Search for the cell housing the specified text and yield its [x, y] center coordinate. 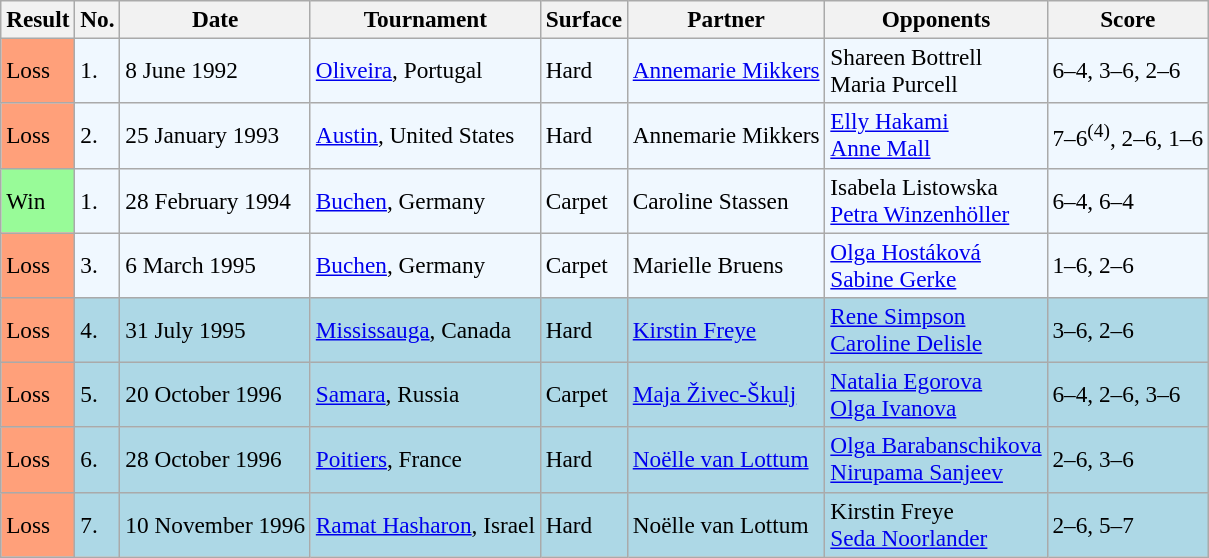
6 March 1995 [215, 264]
2. [98, 136]
Score [1128, 19]
Win [38, 200]
Shareen Bottrell Maria Purcell [936, 70]
Mississauga, Canada [425, 330]
28 October 1996 [215, 460]
Elly Hakami Anne Mall [936, 136]
6–4, 3–6, 2–6 [1128, 70]
5. [98, 394]
Marielle Bruens [726, 264]
31 July 1995 [215, 330]
Partner [726, 19]
No. [98, 19]
Natalia Egorova Olga Ivanova [936, 394]
3. [98, 264]
Ramat Hasharon, Israel [425, 524]
20 October 1996 [215, 394]
Olga Barabanschikova Nirupama Sanjeev [936, 460]
1–6, 2–6 [1128, 264]
25 January 1993 [215, 136]
2–6, 5–7 [1128, 524]
6–4, 6–4 [1128, 200]
Samara, Russia [425, 394]
Date [215, 19]
7–6(4), 2–6, 1–6 [1128, 136]
Kirstin Freye Seda Noorlander [936, 524]
Result [38, 19]
Kirstin Freye [726, 330]
3–6, 2–6 [1128, 330]
Rene Simpson Caroline Delisle [936, 330]
2–6, 3–6 [1128, 460]
6. [98, 460]
Austin, United States [425, 136]
Caroline Stassen [726, 200]
Oliveira, Portugal [425, 70]
10 November 1996 [215, 524]
Poitiers, France [425, 460]
Surface [584, 19]
Maja Živec-Škulj [726, 394]
7. [98, 524]
8 June 1992 [215, 70]
Isabela Listowska Petra Winzenhöller [936, 200]
4. [98, 330]
Olga Hostáková Sabine Gerke [936, 264]
Tournament [425, 19]
6–4, 2–6, 3–6 [1128, 394]
Opponents [936, 19]
28 February 1994 [215, 200]
